Capture the cell that displays the provided text and extract its [x, y] central coordinate. 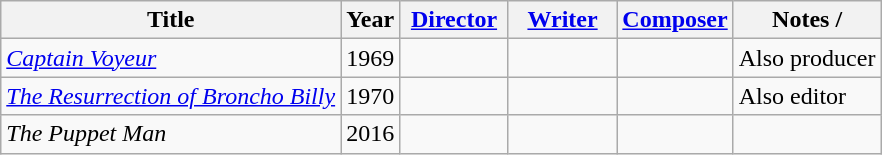
The Resurrection of Broncho Billy [171, 96]
Director [454, 20]
1970 [370, 96]
Captain Voyeur [171, 58]
Title [171, 20]
The Puppet Man [171, 134]
Notes / [807, 20]
Writer [562, 20]
Also editor [807, 96]
Also producer [807, 58]
2016 [370, 134]
Composer [675, 20]
1969 [370, 58]
Year [370, 20]
